Determine the [x, y] coordinate at the center of the cell enclosing the given text.  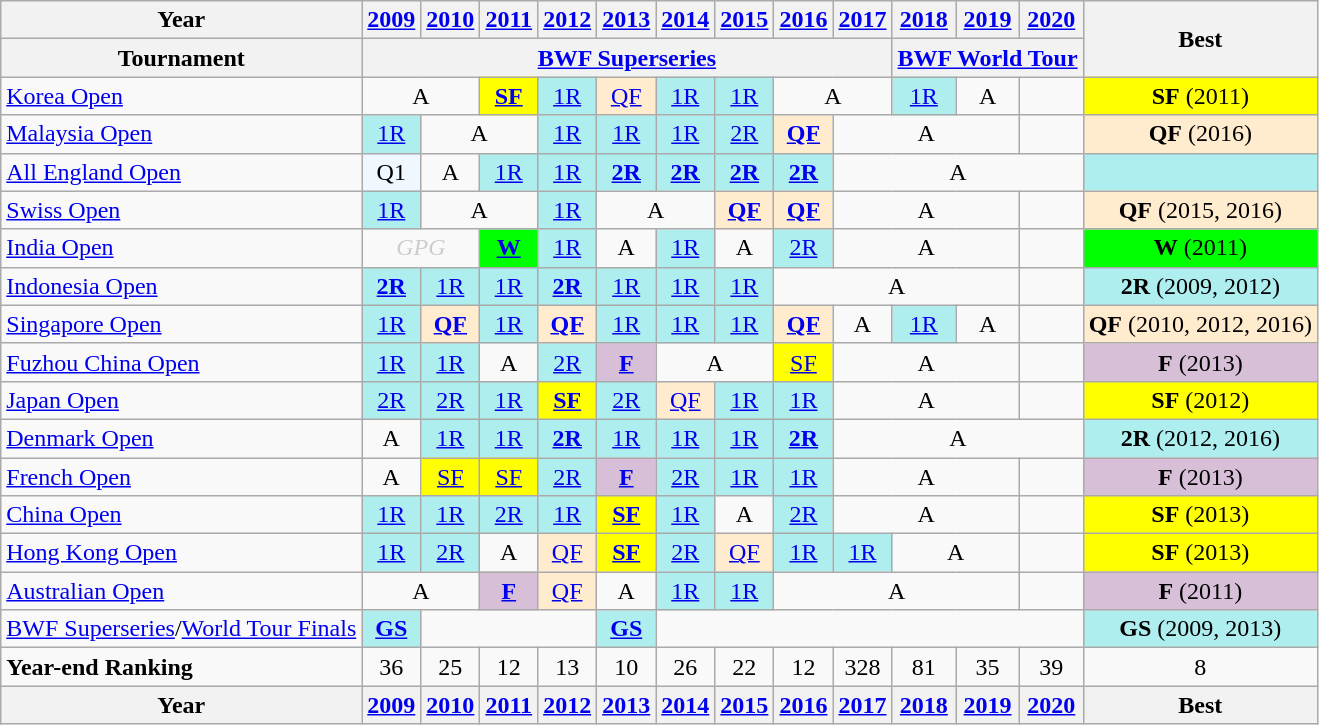
2R (2009, 2012) [1200, 286]
8 [1200, 667]
BWF Superseries [627, 58]
GS (2009, 2013) [1200, 629]
Year-end Ranking [182, 667]
QF (2010, 2012, 2016) [1200, 324]
Tournament [182, 58]
81 [924, 667]
36 [392, 667]
13 [568, 667]
35 [988, 667]
F (2011) [1200, 591]
BWF World Tour [988, 58]
QF (2016) [1200, 134]
India Open [182, 248]
Singapore Open [182, 324]
2R (2012, 2016) [1200, 438]
BWF Superseries/World Tour Finals [182, 629]
SF (2012) [1200, 400]
Q1 [392, 172]
Australian Open [182, 591]
Indonesia Open [182, 286]
W [509, 248]
Hong Kong Open [182, 553]
Denmark Open [182, 438]
25 [450, 667]
QF (2015, 2016) [1200, 210]
W (2011) [1200, 248]
10 [626, 667]
GPG [421, 248]
China Open [182, 515]
26 [686, 667]
Fuzhou China Open [182, 362]
All England Open [182, 172]
39 [1051, 667]
Japan Open [182, 400]
Malaysia Open [182, 134]
328 [862, 667]
22 [744, 667]
French Open [182, 477]
SF (2011) [1200, 96]
Korea Open [182, 96]
Swiss Open [182, 210]
